Extract the (X, Y) coordinate from the center of the cell holding the provided text.  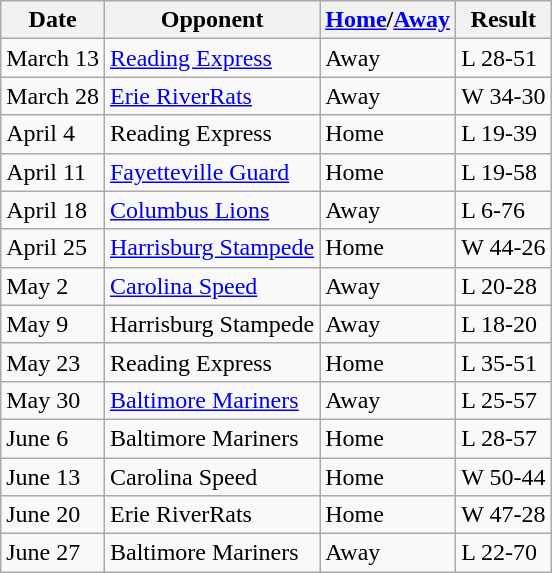
Columbus Lions (212, 210)
L 28-51 (504, 58)
L 19-58 (504, 172)
May 23 (53, 362)
L 6-76 (504, 210)
Home/Away (388, 20)
June 6 (53, 438)
L 28-57 (504, 438)
W 47-28 (504, 515)
April 11 (53, 172)
Result (504, 20)
W 50-44 (504, 477)
June 13 (53, 477)
March 13 (53, 58)
May 2 (53, 286)
L 35-51 (504, 362)
L 25-57 (504, 400)
May 30 (53, 400)
W 34-30 (504, 96)
Date (53, 20)
Opponent (212, 20)
May 9 (53, 324)
L 22-70 (504, 553)
L 18-20 (504, 324)
April 18 (53, 210)
June 27 (53, 553)
June 20 (53, 515)
March 28 (53, 96)
W 44-26 (504, 248)
Fayetteville Guard (212, 172)
L 20-28 (504, 286)
April 25 (53, 248)
L 19-39 (504, 134)
April 4 (53, 134)
